Search for the cell housing the specified text and yield its (x, y) center coordinate. 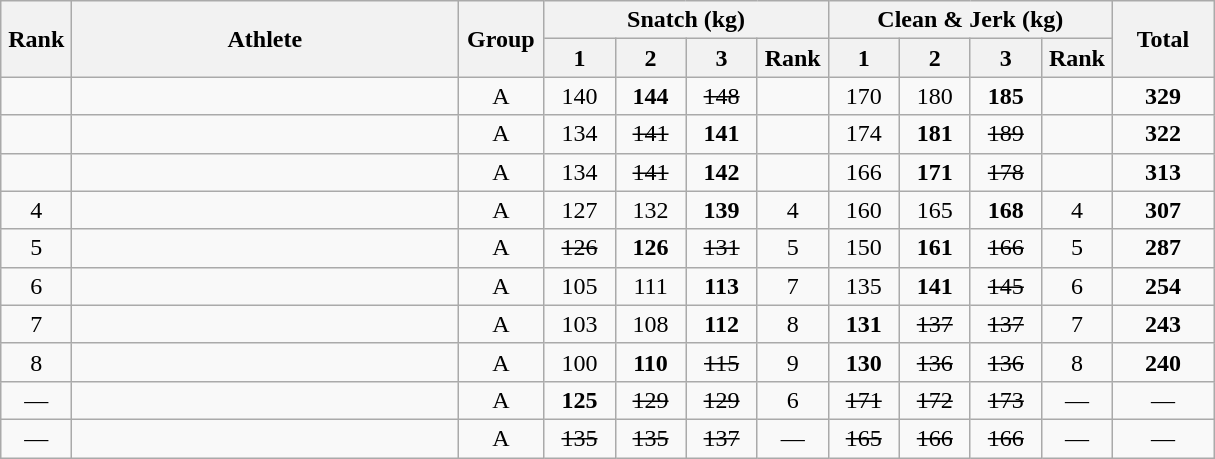
172 (934, 400)
125 (580, 400)
329 (1162, 96)
9 (792, 362)
144 (650, 96)
287 (1162, 248)
313 (1162, 172)
100 (580, 362)
132 (650, 210)
145 (1006, 286)
185 (1006, 96)
160 (864, 210)
168 (1006, 210)
161 (934, 248)
140 (580, 96)
110 (650, 362)
113 (722, 286)
254 (1162, 286)
Group (501, 39)
105 (580, 286)
307 (1162, 210)
127 (580, 210)
115 (722, 362)
139 (722, 210)
Snatch (kg) (686, 20)
Athlete (265, 39)
150 (864, 248)
180 (934, 96)
189 (1006, 134)
108 (650, 324)
173 (1006, 400)
Total (1162, 39)
178 (1006, 172)
174 (864, 134)
Clean & Jerk (kg) (970, 20)
181 (934, 134)
240 (1162, 362)
130 (864, 362)
103 (580, 324)
322 (1162, 134)
112 (722, 324)
243 (1162, 324)
170 (864, 96)
148 (722, 96)
142 (722, 172)
111 (650, 286)
